Extract the (X, Y) coordinate from the center of the cell holding the provided text.  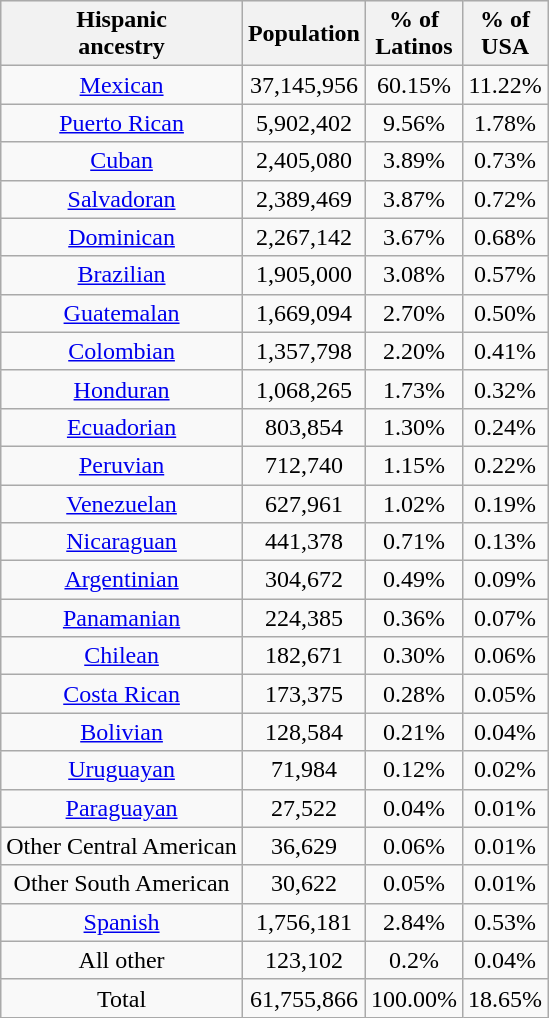
2.84% (414, 922)
0.71% (414, 542)
1.78% (506, 123)
% ofUSA (506, 34)
0.13% (506, 542)
627,961 (304, 503)
304,672 (304, 580)
0.09% (506, 580)
Colombian (122, 351)
1,669,094 (304, 313)
0.49% (414, 580)
9.56% (414, 123)
Ecuadorian (122, 427)
60.15% (414, 85)
Argentinian (122, 580)
0.36% (414, 618)
Other South American (122, 884)
712,740 (304, 465)
0.02% (506, 770)
Peruvian (122, 465)
3.08% (414, 275)
Guatemalan (122, 313)
3.87% (414, 199)
1,756,181 (304, 922)
Total (122, 998)
2,389,469 (304, 199)
100.00% (414, 998)
173,375 (304, 694)
0.19% (506, 503)
Salvadoran (122, 199)
37,145,956 (304, 85)
Panamanian (122, 618)
Uruguayan (122, 770)
0.57% (506, 275)
27,522 (304, 808)
% ofLatinos (414, 34)
1.30% (414, 427)
128,584 (304, 732)
0.53% (506, 922)
3.89% (414, 161)
Bolivian (122, 732)
Mexican (122, 85)
1.73% (414, 389)
0.72% (506, 199)
Spanish (122, 922)
2.70% (414, 313)
Paraguayan (122, 808)
18.65% (506, 998)
Dominican (122, 237)
Population (304, 34)
3.67% (414, 237)
0.24% (506, 427)
Venezuelan (122, 503)
All other (122, 960)
0.12% (414, 770)
1,068,265 (304, 389)
0.21% (414, 732)
2,267,142 (304, 237)
Cuban (122, 161)
1,357,798 (304, 351)
1.15% (414, 465)
1,905,000 (304, 275)
71,984 (304, 770)
123,102 (304, 960)
5,902,402 (304, 123)
0.2% (414, 960)
1.02% (414, 503)
224,385 (304, 618)
0.22% (506, 465)
0.28% (414, 694)
Nicaraguan (122, 542)
36,629 (304, 846)
Chilean (122, 656)
Costa Rican (122, 694)
0.68% (506, 237)
Brazilian (122, 275)
30,622 (304, 884)
0.30% (414, 656)
441,378 (304, 542)
2.20% (414, 351)
61,755,866 (304, 998)
803,854 (304, 427)
2,405,080 (304, 161)
Puerto Rican (122, 123)
Honduran (122, 389)
Other Central American (122, 846)
0.07% (506, 618)
0.32% (506, 389)
0.50% (506, 313)
182,671 (304, 656)
0.41% (506, 351)
11.22% (506, 85)
0.73% (506, 161)
Hispanic ancestry (122, 34)
